Identify which cell holds the provided text, then report its [X, Y] central coordinate. 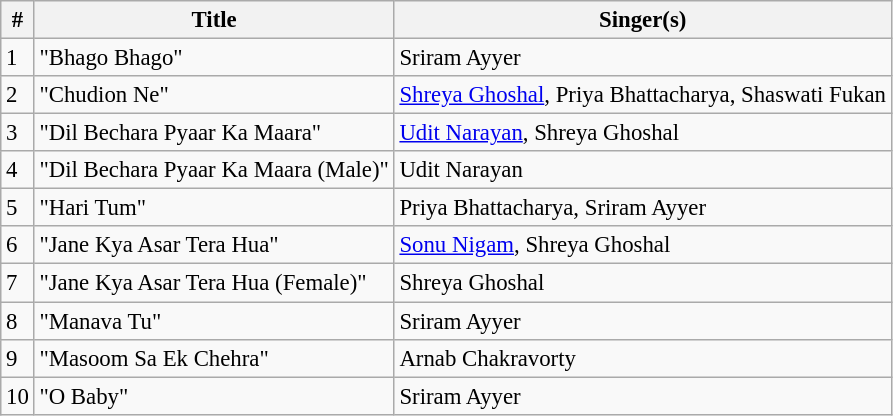
Sonu Nigam, Shreya Ghoshal [642, 245]
"Dil Bechara Pyaar Ka Maara (Male)" [214, 170]
"Hari Tum" [214, 208]
"Jane Kya Asar Tera Hua" [214, 245]
6 [18, 245]
5 [18, 208]
"Masoom Sa Ek Chehra" [214, 358]
"Chudion Ne" [214, 95]
3 [18, 133]
"Jane Kya Asar Tera Hua (Female)" [214, 283]
4 [18, 170]
2 [18, 95]
Singer(s) [642, 20]
1 [18, 58]
"Bhago Bhago" [214, 58]
Shreya Ghoshal [642, 283]
"Manava Tu" [214, 321]
# [18, 20]
Udit Narayan [642, 170]
8 [18, 321]
Priya Bhattacharya, Sriram Ayyer [642, 208]
"O Baby" [214, 396]
9 [18, 358]
Udit Narayan, Shreya Ghoshal [642, 133]
7 [18, 283]
Shreya Ghoshal, Priya Bhattacharya, Shaswati Fukan [642, 95]
Title [214, 20]
Arnab Chakravorty [642, 358]
"Dil Bechara Pyaar Ka Maara" [214, 133]
10 [18, 396]
